Output the [X, Y] coordinate of the center of the cell containing the given text.  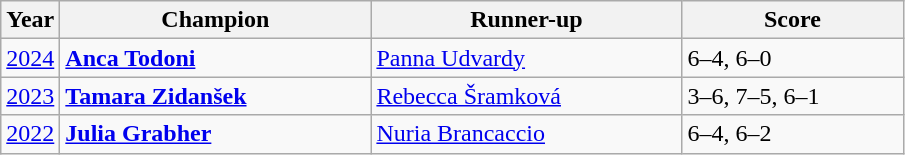
Tamara Zidanšek [216, 96]
Rebecca Šramková [526, 96]
Anca Todoni [216, 58]
Nuria Brancaccio [526, 134]
6–4, 6–0 [792, 58]
2023 [30, 96]
Year [30, 20]
Runner-up [526, 20]
Panna Udvardy [526, 58]
2022 [30, 134]
Champion [216, 20]
Score [792, 20]
3–6, 7–5, 6–1 [792, 96]
6–4, 6–2 [792, 134]
2024 [30, 58]
Julia Grabher [216, 134]
